Scan for the cell matching the given text and deliver its [x, y] coordinate at center. 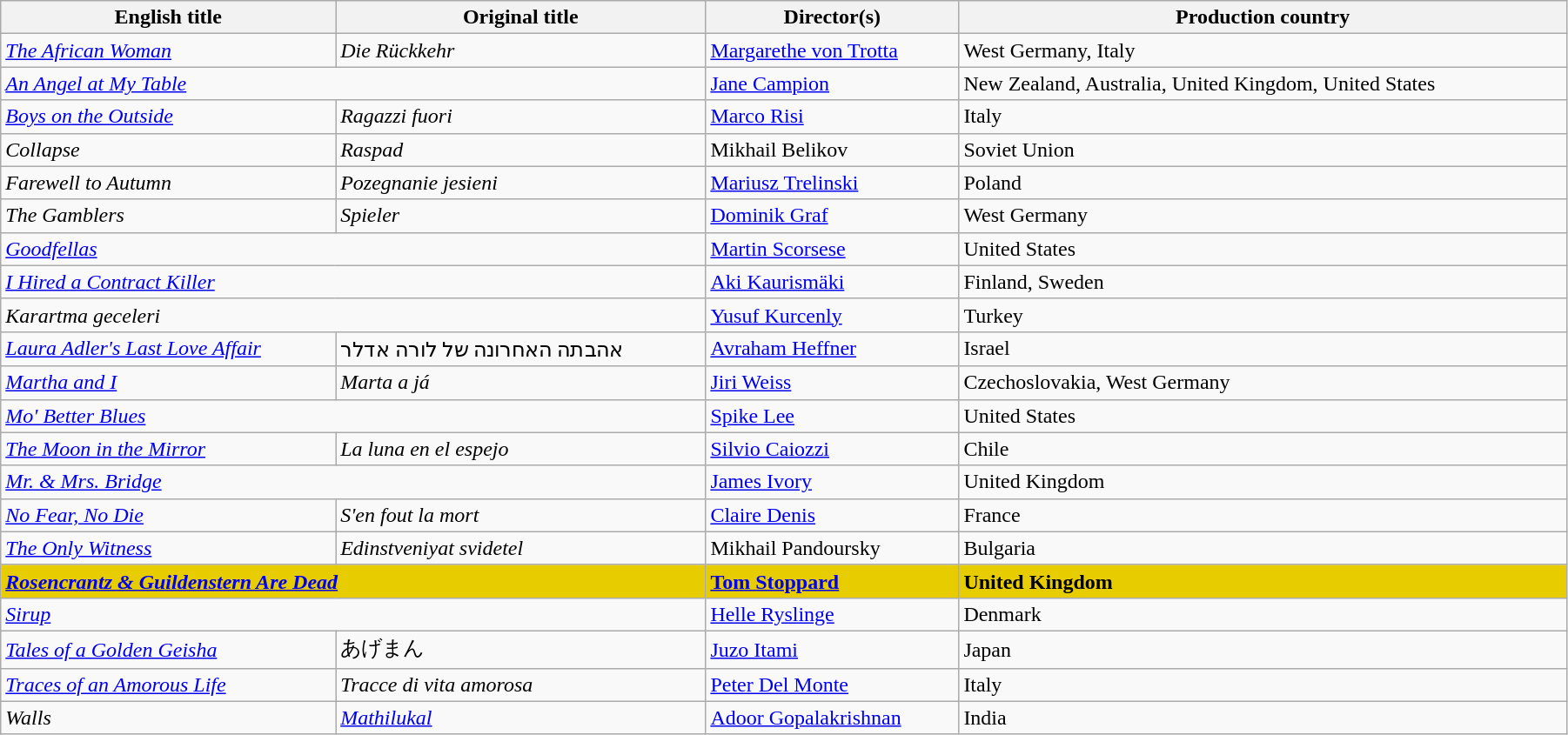
Marta a já [520, 383]
אהבתה האחרונה של לורה אדלר [520, 349]
Israel [1263, 349]
Czechoslovakia, West Germany [1263, 383]
Chile [1263, 449]
West Germany [1263, 216]
No Fear, No Die [169, 515]
The Moon in the Mirror [169, 449]
Poland [1263, 183]
Denmark [1263, 614]
Mikhail Pandoursky [832, 548]
Spieler [520, 216]
English title [169, 17]
France [1263, 515]
Turkey [1263, 315]
Martin Scorsese [832, 249]
The African Woman [169, 50]
Edinstveniyat svidetel [520, 548]
Helle Ryslinge [832, 614]
Laura Adler's Last Love Affair [169, 349]
I Hired a Contract Killer [353, 282]
Silvio Caiozzi [832, 449]
Tales of a Golden Geisha [169, 649]
Spike Lee [832, 416]
Mikhail Belikov [832, 150]
Karartma geceleri [353, 315]
S'en fout la mort [520, 515]
Juzo Itami [832, 649]
Rosencrantz & Guildenstern Are Dead [353, 581]
James Ivory [832, 482]
Ragazzi fuori [520, 117]
Japan [1263, 649]
The Only Witness [169, 548]
Jiri Weiss [832, 383]
New Zealand, Australia, United Kingdom, United States [1263, 84]
Yusuf Kurcenly [832, 315]
Peter Del Monte [832, 685]
Dominik Graf [832, 216]
The Gamblers [169, 216]
Soviet Union [1263, 150]
Mariusz Trelinski [832, 183]
Production country [1263, 17]
Traces of an Amorous Life [169, 685]
Mr. & Mrs. Bridge [353, 482]
Pozegnanie jesieni [520, 183]
Collapse [169, 150]
Adoor Gopalakrishnan [832, 718]
あげまん [520, 649]
Goodfellas [353, 249]
India [1263, 718]
Die Rückkehr [520, 50]
Marco Risi [832, 117]
Finland, Sweden [1263, 282]
An Angel at My Table [353, 84]
Original title [520, 17]
Claire Denis [832, 515]
Mathilukal [520, 718]
Tracce di vita amorosa [520, 685]
Avraham Heffner [832, 349]
Mo' Better Blues [353, 416]
Aki Kaurismäki [832, 282]
West Germany, Italy [1263, 50]
Martha and I [169, 383]
Director(s) [832, 17]
Farewell to Autumn [169, 183]
Tom Stoppard [832, 581]
Walls [169, 718]
Margarethe von Trotta [832, 50]
Bulgaria [1263, 548]
Raspad [520, 150]
Boys on the Outside [169, 117]
La luna en el espejo [520, 449]
Sirup [353, 614]
Jane Campion [832, 84]
